Detect which cell encompasses the target text, then output its [X, Y] center coordinate. 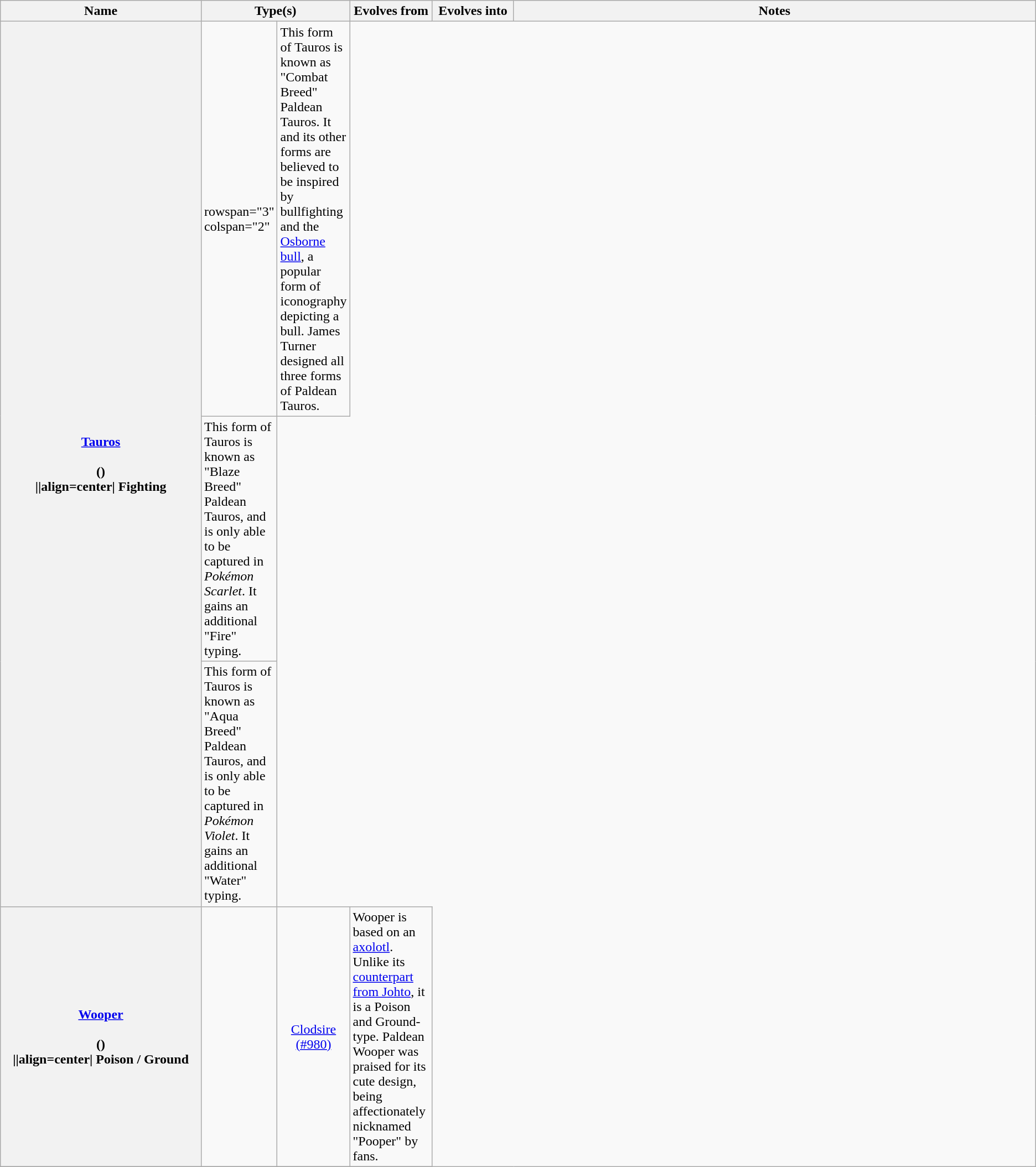
Clodsire (#980) [313, 1036]
Tauros() ||align=center| Fighting [101, 464]
Notes [775, 11]
Evolves from [391, 11]
Wooper() ||align=center| Poison / Ground [101, 1036]
Name [101, 11]
Type(s) [276, 11]
Evolves into [473, 11]
rowspan="3" colspan="2" [239, 219]
